Pinpoint the cell where the given text exists, returning its (X, Y) midpoint coordinate. 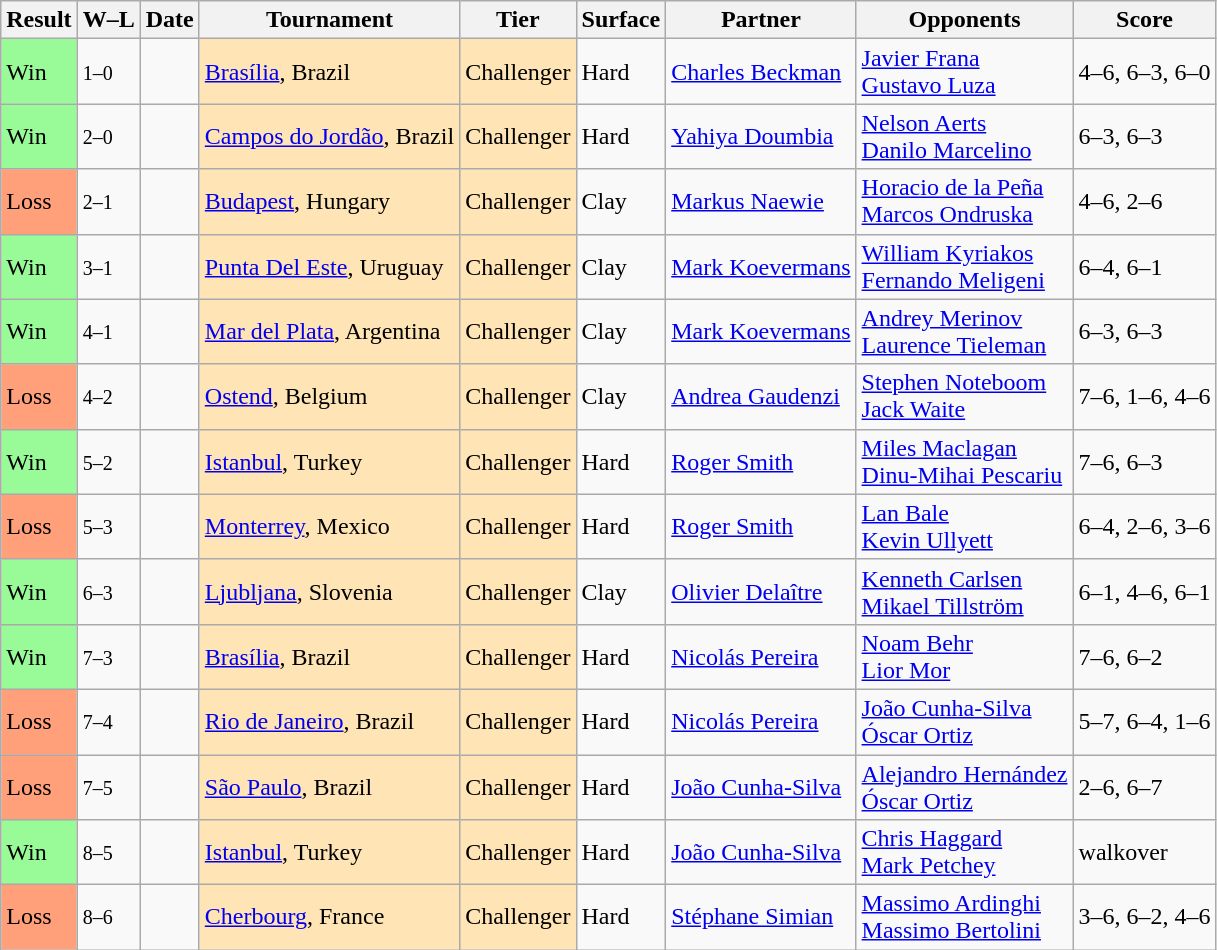
8–6 (108, 918)
São Paulo, Brazil (329, 786)
W–L (108, 20)
Tier (518, 20)
walkover (1144, 852)
Budapest, Hungary (329, 202)
5–2 (108, 462)
2–1 (108, 202)
Ostend, Belgium (329, 396)
Chris Haggard Mark Petchey (964, 852)
7–6, 6–2 (1144, 656)
Nelson Aerts Danilo Marcelino (964, 136)
Lan Bale Kevin Ullyett (964, 526)
6–1, 4–6, 6–1 (1144, 592)
8–5 (108, 852)
7–6, 6–3 (1144, 462)
2–6, 6–7 (1144, 786)
Andrea Gaudenzi (761, 396)
Stéphane Simian (761, 918)
2–0 (108, 136)
Monterrey, Mexico (329, 526)
Surface (621, 20)
6–4, 2–6, 3–6 (1144, 526)
4–1 (108, 332)
4–2 (108, 396)
4–6, 2–6 (1144, 202)
Noam Behr Lior Mor (964, 656)
3–1 (108, 266)
Massimo Ardinghi Massimo Bertolini (964, 918)
Ljubljana, Slovenia (329, 592)
Andrey Merinov Laurence Tieleman (964, 332)
Mar del Plata, Argentina (329, 332)
5–7, 6–4, 1–6 (1144, 722)
Yahiya Doumbia (761, 136)
Date (170, 20)
Partner (761, 20)
Javier Frana Gustavo Luza (964, 72)
Charles Beckman (761, 72)
7–5 (108, 786)
5–3 (108, 526)
Opponents (964, 20)
Rio de Janeiro, Brazil (329, 722)
3–6, 6–2, 4–6 (1144, 918)
Cherbourg, France (329, 918)
Miles Maclagan Dinu-Mihai Pescariu (964, 462)
1–0 (108, 72)
7–3 (108, 656)
Alejandro Hernández Óscar Ortiz (964, 786)
7–4 (108, 722)
Olivier Delaître (761, 592)
Markus Naewie (761, 202)
Campos do Jordão, Brazil (329, 136)
João Cunha-Silva Óscar Ortiz (964, 722)
6–3 (108, 592)
6–4, 6–1 (1144, 266)
7–6, 1–6, 4–6 (1144, 396)
Horacio de la Peña Marcos Ondruska (964, 202)
Stephen Noteboom Jack Waite (964, 396)
Kenneth Carlsen Mikael Tillström (964, 592)
4–6, 6–3, 6–0 (1144, 72)
Result (39, 20)
Tournament (329, 20)
William Kyriakos Fernando Meligeni (964, 266)
Punta Del Este, Uruguay (329, 266)
Score (1144, 20)
